Output the (X, Y) coordinate of the center of the cell containing the given text.  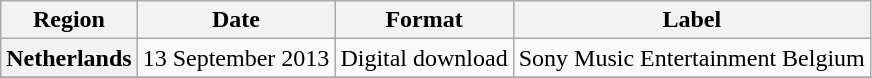
Format (424, 20)
Netherlands (69, 58)
Date (236, 20)
Digital download (424, 58)
Sony Music Entertainment Belgium (692, 58)
13 September 2013 (236, 58)
Region (69, 20)
Label (692, 20)
